Identify which cell holds the provided text, then report its [X, Y] central coordinate. 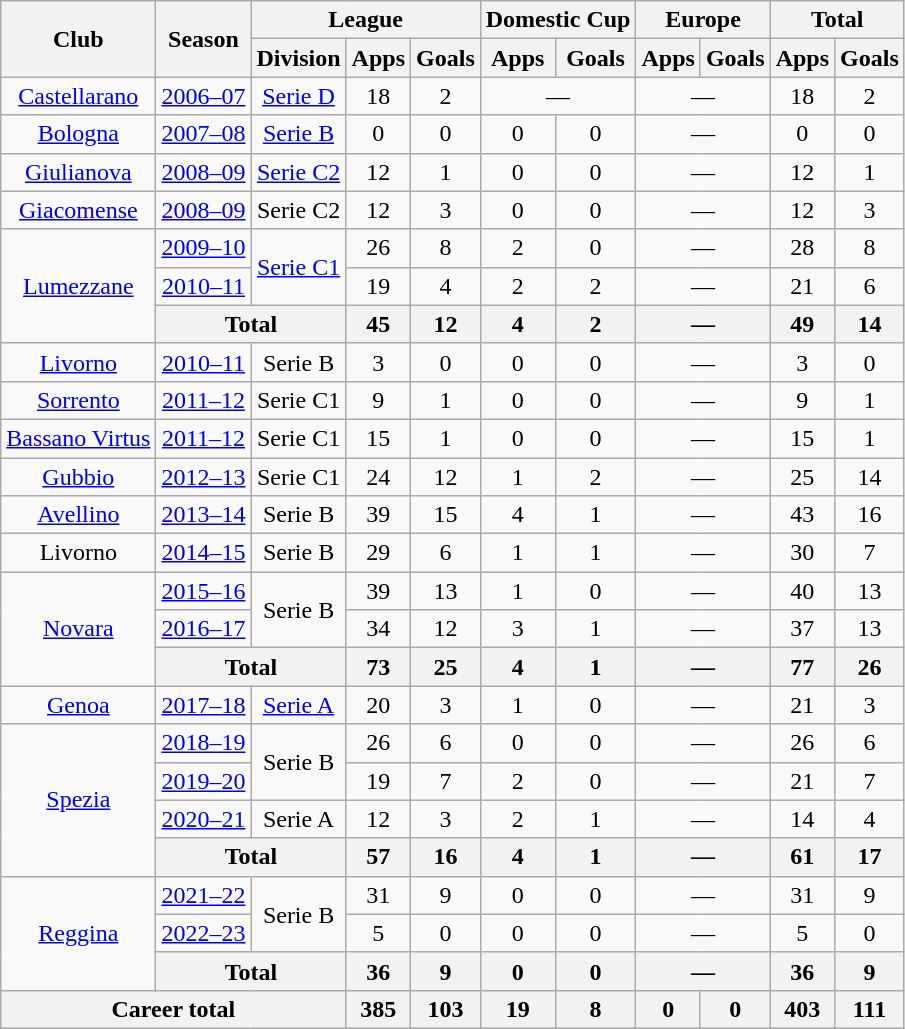
49 [802, 324]
29 [378, 553]
2017–18 [204, 705]
111 [870, 1009]
43 [802, 515]
17 [870, 857]
2015–16 [204, 591]
Giulianova [78, 172]
Avellino [78, 515]
2022–23 [204, 933]
61 [802, 857]
Europe [703, 20]
Novara [78, 629]
403 [802, 1009]
Giacomense [78, 210]
20 [378, 705]
2012–13 [204, 477]
Serie D [298, 96]
Domestic Cup [558, 20]
2013–14 [204, 515]
Career total [174, 1009]
2006–07 [204, 96]
28 [802, 248]
2019–20 [204, 781]
2020–21 [204, 819]
45 [378, 324]
73 [378, 667]
40 [802, 591]
2009–10 [204, 248]
2018–19 [204, 743]
34 [378, 629]
Genoa [78, 705]
2007–08 [204, 134]
24 [378, 477]
Bassano Virtus [78, 438]
Lumezzane [78, 286]
Club [78, 39]
2021–22 [204, 895]
2016–17 [204, 629]
Spezia [78, 800]
30 [802, 553]
League [366, 20]
103 [446, 1009]
385 [378, 1009]
Sorrento [78, 400]
Bologna [78, 134]
57 [378, 857]
Gubbio [78, 477]
2014–15 [204, 553]
77 [802, 667]
Season [204, 39]
Division [298, 58]
Reggina [78, 933]
37 [802, 629]
Castellarano [78, 96]
